Scan for the cell matching the given text and deliver its (x, y) coordinate at center. 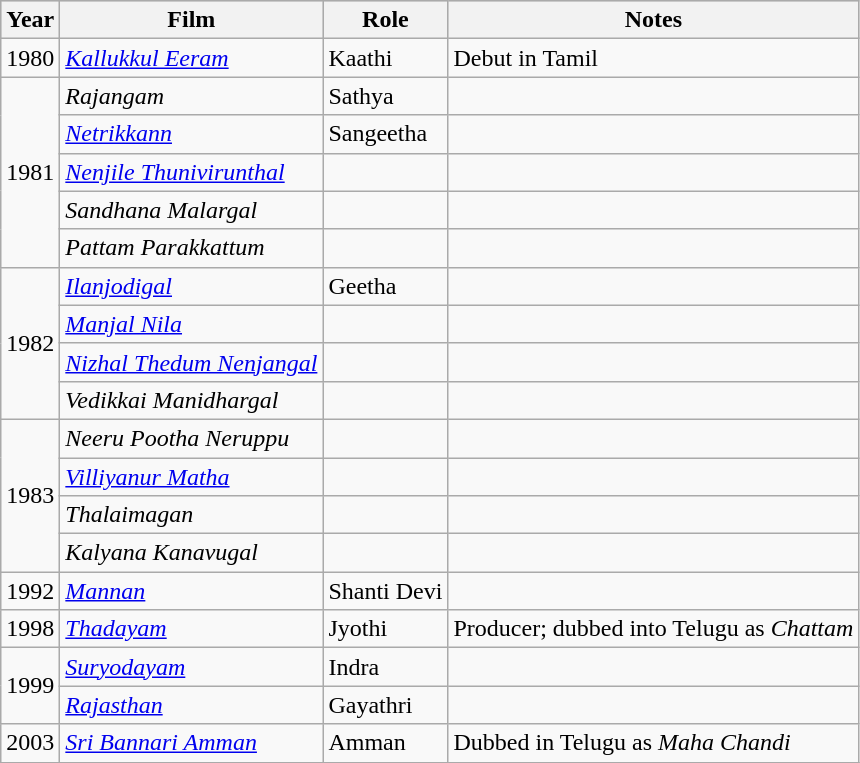
Pattam Parakkattum (192, 248)
Sangeetha (386, 134)
Gayathri (386, 705)
1998 (30, 629)
Indra (386, 667)
2003 (30, 743)
1992 (30, 591)
Netrikkann (192, 134)
Neeru Pootha Neruppu (192, 438)
Rajasthan (192, 705)
Nenjile Thunivirunthal (192, 172)
Suryodayam (192, 667)
Role (386, 20)
1983 (30, 495)
1981 (30, 172)
Producer; dubbed into Telugu as Chattam (654, 629)
Mannan (192, 591)
Sathya (386, 96)
Manjal Nila (192, 324)
1999 (30, 686)
Notes (654, 20)
Year (30, 20)
Debut in Tamil (654, 58)
Sandhana Malargal (192, 210)
Kaathi (386, 58)
Kalyana Kanavugal (192, 553)
Ilanjodigal (192, 286)
Thalaimagan (192, 515)
1980 (30, 58)
Thadayam (192, 629)
Geetha (386, 286)
Shanti Devi (386, 591)
Villiyanur Matha (192, 477)
Amman (386, 743)
Vedikkai Manidhargal (192, 400)
Kallukkul Eeram (192, 58)
Film (192, 20)
Rajangam (192, 96)
1982 (30, 343)
Jyothi (386, 629)
Dubbed in Telugu as Maha Chandi (654, 743)
Sri Bannari Amman (192, 743)
Nizhal Thedum Nenjangal (192, 362)
